Find where the given text appears and provide that cell's center as [x, y] coordinate. 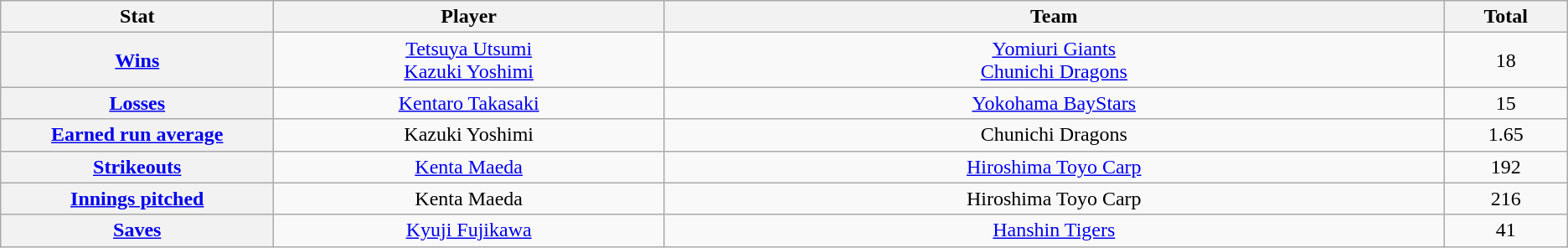
Chunichi Dragons [1055, 135]
Stat [137, 17]
18 [1506, 60]
Kentaro Takasaki [469, 103]
Kyuji Fujikawa [469, 230]
Strikeouts [137, 167]
Earned run average [137, 135]
Team [1055, 17]
Tetsuya UtsumiKazuki Yoshimi [469, 60]
Total [1506, 17]
Kazuki Yoshimi [469, 135]
Yomiuri GiantsChunichi Dragons [1055, 60]
216 [1506, 199]
15 [1506, 103]
Innings pitched [137, 199]
Saves [137, 230]
Player [469, 17]
192 [1506, 167]
Hanshin Tigers [1055, 230]
Yokohama BayStars [1055, 103]
41 [1506, 230]
Wins [137, 60]
Losses [137, 103]
1.65 [1506, 135]
